Locate the cell with the specified text and output its (X, Y) center coordinate. 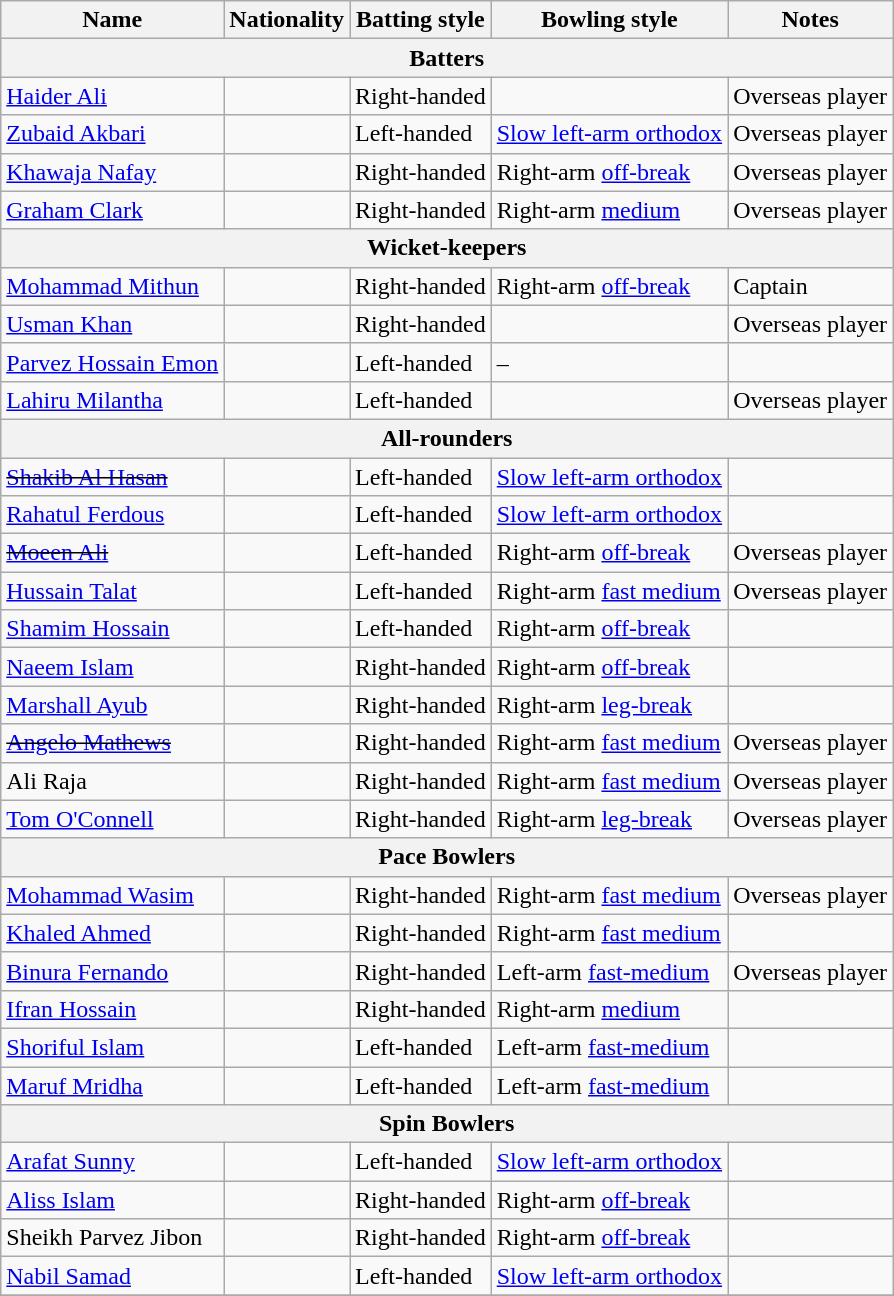
Moeen Ali (112, 553)
Ali Raja (112, 781)
Arafat Sunny (112, 1162)
Naeem Islam (112, 667)
Shoriful Islam (112, 1047)
Spin Bowlers (447, 1124)
All-rounders (447, 438)
Graham Clark (112, 210)
Captain (810, 286)
Mohammad Mithun (112, 286)
Haider Ali (112, 96)
Tom O'Connell (112, 819)
Shakib Al Hasan (112, 477)
Lahiru Milantha (112, 400)
Nabil Samad (112, 1276)
Ifran Hossain (112, 1009)
Angelo Mathews (112, 743)
Bowling style (609, 20)
Usman Khan (112, 324)
Nationality (287, 20)
Marshall Ayub (112, 705)
Parvez Hossain Emon (112, 362)
Wicket-keepers (447, 248)
Notes (810, 20)
– (609, 362)
Mohammad Wasim (112, 895)
Maruf Mridha (112, 1085)
Zubaid Akbari (112, 134)
Khaled Ahmed (112, 933)
Binura Fernando (112, 971)
Aliss Islam (112, 1200)
Batters (447, 58)
Khawaja Nafay (112, 172)
Name (112, 20)
Rahatul Ferdous (112, 515)
Hussain Talat (112, 591)
Shamim Hossain (112, 629)
Pace Bowlers (447, 857)
Sheikh Parvez Jibon (112, 1238)
Batting style (421, 20)
